Determine the (x, y) coordinate at the center of the cell enclosing the given text.  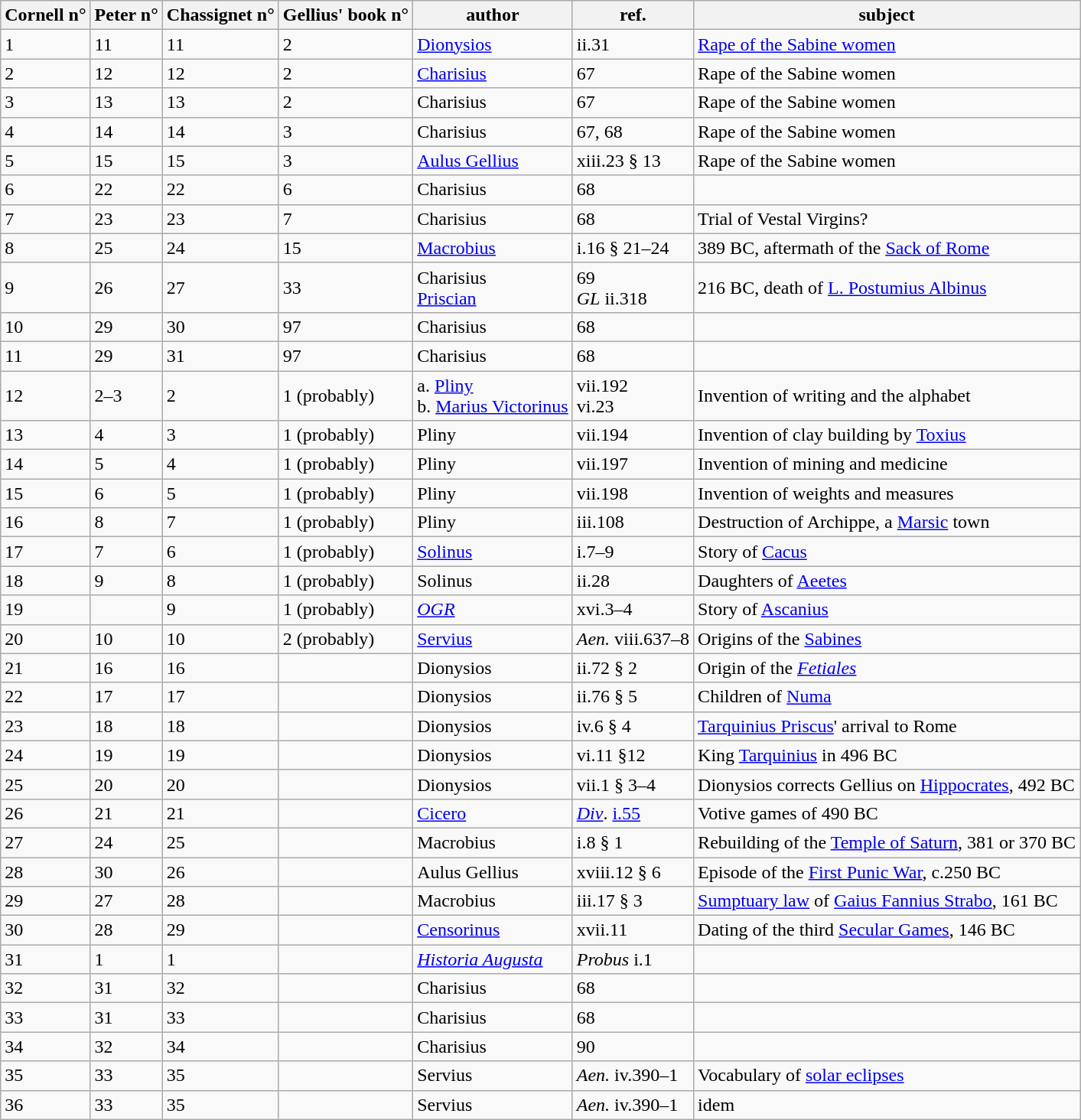
iii.108 (633, 523)
xviii.12 § 6 (633, 871)
Chassignet n° (220, 15)
a. Plinyb. Marius Victorinus (493, 395)
389 BC, aftermath of the Sack of Rome (887, 248)
ref. (633, 15)
Peter n° (126, 15)
author (493, 15)
vii.198 (633, 493)
Invention of mining and medicine (887, 464)
vii.1 § 3–4 (633, 784)
Invention of clay building by Toxius (887, 435)
Dionysios corrects Gellius on Hippocrates, 492 BC (887, 784)
Destruction of Archippe, a Marsic town (887, 523)
Censorinus (493, 930)
Sumptuary law of Gaius Fannius Strabo, 161 BC (887, 901)
i.7–9 (633, 552)
ii.28 (633, 581)
69GL ii.318 (633, 288)
Story of Cacus (887, 552)
vi.11 §12 (633, 755)
King Tarquinius in 496 BC (887, 755)
ii.76 § 5 (633, 697)
Trial of Vestal Virgins? (887, 219)
2 (probably) (346, 639)
vii.192vi.23 (633, 395)
Dating of the third Secular Games, 146 BC (887, 930)
ii.31 (633, 44)
xiii.23 § 13 (633, 161)
idem (887, 1105)
Rebuilding of the Temple of Saturn, 381 or 370 BC (887, 842)
36 (46, 1105)
xvi.3–4 (633, 610)
ii.72 § 2 (633, 668)
OGR (493, 610)
xvii.11 (633, 930)
Invention of weights and measures (887, 493)
Cornell n° (46, 15)
CharisiusPriscian (493, 288)
Cicero (493, 813)
Invention of writing and the alphabet (887, 395)
Daughters of Aeetes (887, 581)
Aen. viii.637–8 (633, 639)
i.8 § 1 (633, 842)
Origins of the Sabines (887, 639)
iii.17 § 3 (633, 901)
Children of Numa (887, 697)
Div. i.55 (633, 813)
Gellius' book n° (346, 15)
Historia Augusta (493, 959)
Probus i.1 (633, 959)
216 BC, death of L. Postumius Albinus (887, 288)
Story of Ascanius (887, 610)
Tarquinius Priscus' arrival to Rome (887, 726)
iv.6 § 4 (633, 726)
67, 68 (633, 132)
Episode of the First Punic War, c.250 BC (887, 871)
2–3 (126, 395)
90 (633, 1047)
Votive games of 490 BC (887, 813)
subject (887, 15)
i.16 § 21–24 (633, 248)
Origin of the Fetiales (887, 668)
vii.197 (633, 464)
vii.194 (633, 435)
Vocabulary of solar eclipses (887, 1076)
